Return the (x, y) coordinate for the center point of the cell that contains the specified text.  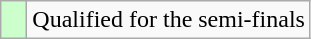
Qualified for the semi-finals (169, 20)
